Search for the cell housing the specified text and yield its [x, y] center coordinate. 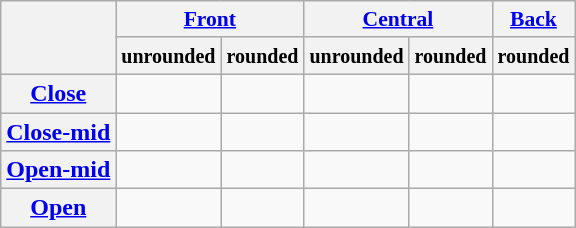
Open-mid [58, 170]
Back [534, 19]
Front [210, 19]
Open [58, 208]
Central [398, 19]
Close-mid [58, 131]
Close [58, 93]
